Return [X, Y] of the center of cell containing provided text 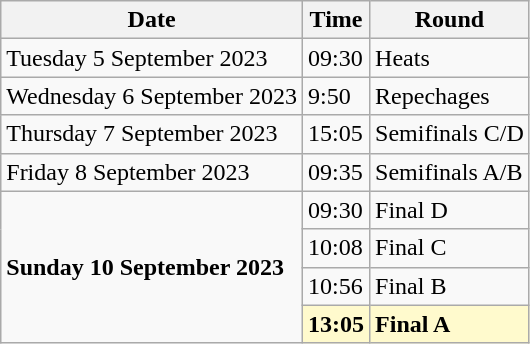
Heats [450, 58]
Time [336, 20]
Semifinals C/D [450, 134]
Sunday 10 September 2023 [152, 267]
Tuesday 5 September 2023 [152, 58]
10:56 [336, 286]
Thursday 7 September 2023 [152, 134]
Final B [450, 286]
13:05 [336, 324]
Final D [450, 210]
Final A [450, 324]
9:50 [336, 96]
10:08 [336, 248]
Date [152, 20]
Wednesday 6 September 2023 [152, 96]
09:35 [336, 172]
Semifinals A/B [450, 172]
Final C [450, 248]
Friday 8 September 2023 [152, 172]
Repechages [450, 96]
Round [450, 20]
15:05 [336, 134]
